For the text-containing cell, return its midpoint in [X, Y] coordinate format. 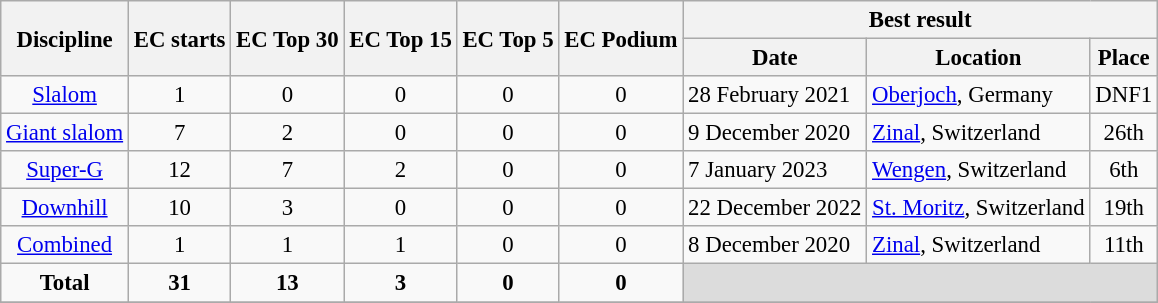
EC Top 15 [400, 38]
28 February 2021 [775, 95]
31 [179, 283]
Giant slalom [65, 133]
DNF1 [1124, 95]
Slalom [65, 95]
Downhill [65, 208]
St. Moritz, Switzerland [978, 208]
EC starts [179, 38]
9 December 2020 [775, 133]
Date [775, 58]
EC Top 30 [288, 38]
7 January 2023 [775, 170]
22 December 2022 [775, 208]
EC Podium [621, 38]
12 [179, 170]
Discipline [65, 38]
19th [1124, 208]
Best result [920, 20]
11th [1124, 245]
10 [179, 208]
6th [1124, 170]
EC Top 5 [508, 38]
26th [1124, 133]
Super-G [65, 170]
Place [1124, 58]
Location [978, 58]
8 December 2020 [775, 245]
Combined [65, 245]
Total [65, 283]
Wengen, Switzerland [978, 170]
13 [288, 283]
Oberjoch, Germany [978, 95]
